Pinpoint the cell where the given text exists, returning its [x, y] midpoint coordinate. 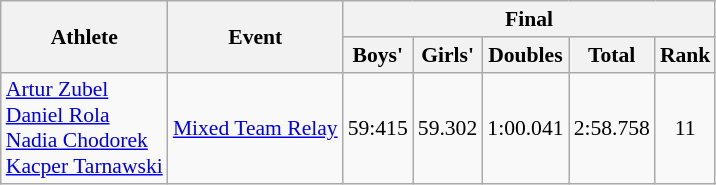
Doubles [525, 55]
Event [256, 36]
Boys' [378, 55]
Mixed Team Relay [256, 128]
59:415 [378, 128]
Total [612, 55]
Final [530, 19]
11 [686, 128]
1:00.041 [525, 128]
59.302 [448, 128]
2:58.758 [612, 128]
Rank [686, 55]
Artur ZubelDaniel RolaNadia ChodorekKacper Tarnawski [84, 128]
Athlete [84, 36]
Girls' [448, 55]
